Return (x, y) of the center of cell containing provided text 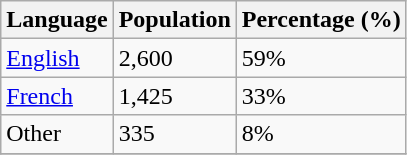
Language (57, 20)
2,600 (174, 58)
Other (57, 134)
Population (174, 20)
Percentage (%) (321, 20)
335 (174, 134)
1,425 (174, 96)
English (57, 58)
8% (321, 134)
French (57, 96)
59% (321, 58)
33% (321, 96)
